Return [x, y] of the center of cell containing provided text 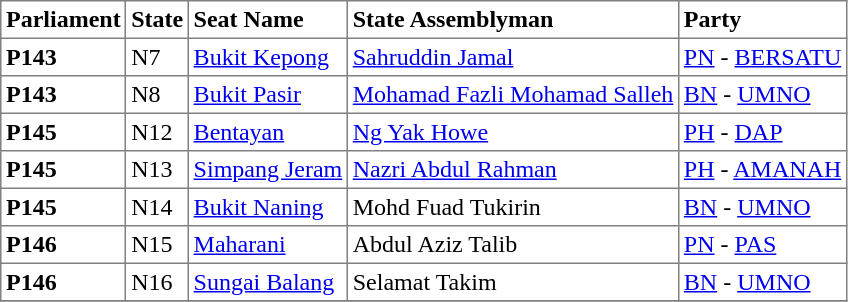
Nazri Abdul Rahman [514, 170]
N8 [157, 95]
N12 [157, 132]
Sungai Balang [268, 282]
Simpang Jeram [268, 170]
N13 [157, 170]
PH - DAP [763, 132]
PN - BERSATU [763, 57]
Bukit Naning [268, 207]
Party [763, 20]
State Assemblyman [514, 20]
Ng Yak Howe [514, 132]
Parliament [64, 20]
Selamat Takim [514, 282]
N7 [157, 57]
N16 [157, 282]
State [157, 20]
Maharani [268, 245]
N14 [157, 207]
PN - PAS [763, 245]
Seat Name [268, 20]
Mohamad Fazli Mohamad Salleh [514, 95]
Mohd Fuad Tukirin [514, 207]
N15 [157, 245]
Bukit Kepong [268, 57]
Sahruddin Jamal [514, 57]
Bentayan [268, 132]
Bukit Pasir [268, 95]
PH - AMANAH [763, 170]
Abdul Aziz Talib [514, 245]
